Identify which cell holds the provided text, then report its (X, Y) central coordinate. 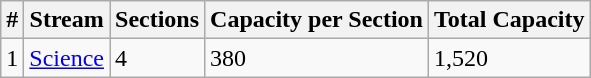
1 (12, 58)
# (12, 20)
4 (158, 58)
380 (317, 58)
Capacity per Section (317, 20)
Stream (67, 20)
Total Capacity (510, 20)
1,520 (510, 58)
Science (67, 58)
Sections (158, 20)
